Scan for the cell matching the given text and deliver its [X, Y] coordinate at center. 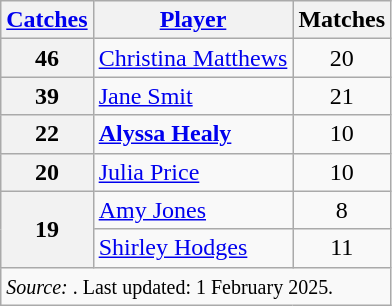
Catches [47, 20]
Matches [342, 20]
Shirley Hodges [193, 248]
Jane Smit [193, 96]
39 [47, 96]
Amy Jones [193, 210]
46 [47, 58]
19 [47, 229]
Player [193, 20]
Julia Price [193, 172]
21 [342, 96]
Alyssa Healy [193, 134]
22 [47, 134]
8 [342, 210]
Christina Matthews [193, 58]
11 [342, 248]
Source: . Last updated: 1 February 2025. [196, 286]
